Identify which cell holds the provided text, then report its [x, y] central coordinate. 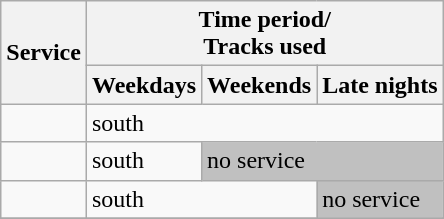
Service [44, 52]
Weekdays [144, 85]
Time period/Tracks used [264, 34]
Weekends [260, 85]
Late nights [380, 85]
